Identify which cell holds the provided text, then report its (x, y) central coordinate. 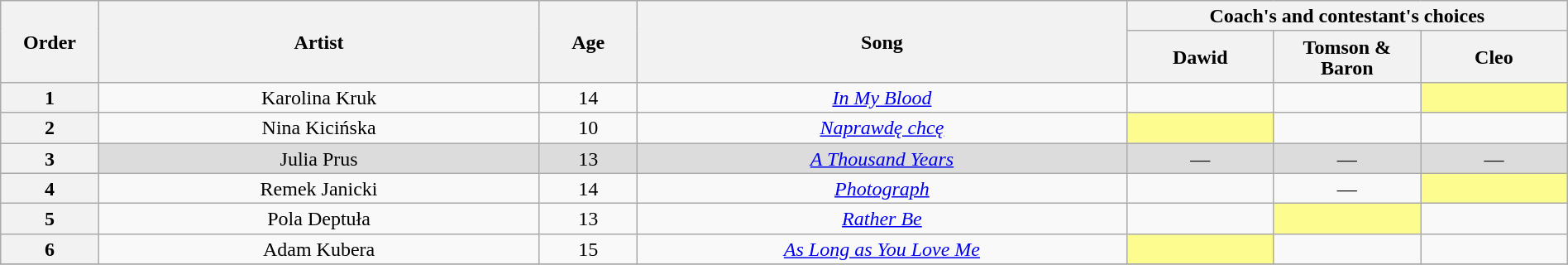
Song (882, 41)
Rather Be (882, 219)
Tomson & Baron (1347, 56)
2 (50, 128)
In My Blood (882, 98)
Pola Deptuła (319, 219)
Remek Janicki (319, 189)
3 (50, 157)
4 (50, 189)
Julia Prus (319, 157)
15 (588, 248)
Artist (319, 41)
Naprawdę chcę (882, 128)
Order (50, 41)
Age (588, 41)
Karolina Kruk (319, 98)
10 (588, 128)
Nina Kicińska (319, 128)
Adam Kubera (319, 248)
A Thousand Years (882, 157)
Coach's and contestant's choices (1346, 17)
As Long as You Love Me (882, 248)
Cleo (1494, 56)
Dawid (1200, 56)
5 (50, 219)
1 (50, 98)
6 (50, 248)
Photograph (882, 189)
